For the text-containing cell, return its midpoint in (x, y) coordinate format. 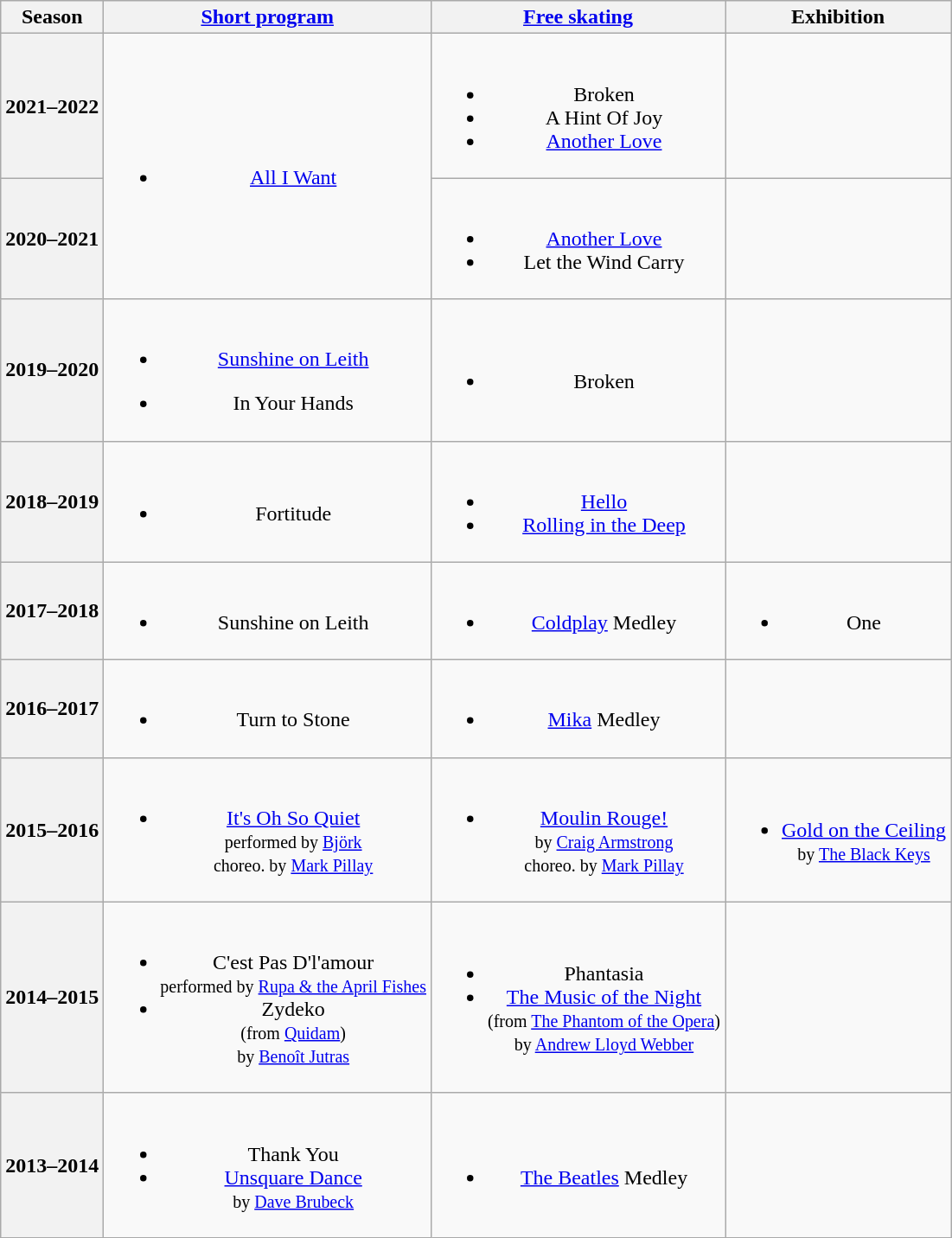
2014–2015 (52, 998)
Broken A Hint Of Joy Another Love (578, 105)
Sunshine on LeithIn Your Hands (268, 370)
Gold on the Ceiling by The Black Keys (837, 830)
Broken (578, 370)
2018–2019 (52, 501)
Another Love Let the Wind Carry (578, 239)
The Beatles Medley (578, 1165)
PhantasiaThe Music of the Night (from The Phantom of the Opera) by Andrew Lloyd Webber (578, 998)
Sunshine on Leith (268, 610)
C'est Pas D'l'amour performed by Rupa & the April Fishes Zydeko (from Quidam) by Benoît Jutras (268, 998)
2017–2018 (52, 610)
Free skating (578, 17)
Thank YouUnsquare Dance by Dave Brubeck (268, 1165)
Short program (268, 17)
Fortitude (268, 501)
Moulin Rouge! by Craig Armstrong choreo. by Mark Pillay (578, 830)
Hello Rolling in the Deep (578, 501)
Exhibition (837, 17)
2013–2014 (52, 1165)
Coldplay Medley (578, 610)
It's Oh So Quiet performed by Björk choreo. by Mark Pillay (268, 830)
2020–2021 (52, 239)
Turn to Stone (268, 709)
2021–2022 (52, 105)
2019–2020 (52, 370)
One (837, 610)
Mika Medley (578, 709)
Season (52, 17)
2015–2016 (52, 830)
2016–2017 (52, 709)
All I Want (268, 166)
